Extract the [X, Y] coordinate from the center of the cell holding the provided text.  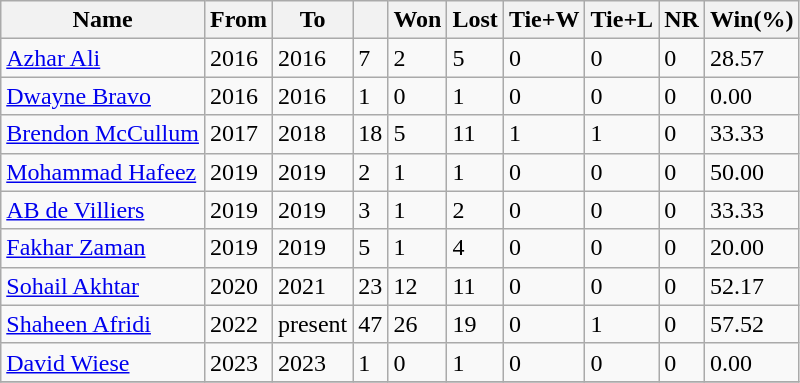
Tie+W [544, 20]
12 [418, 286]
Sohail Akhtar [103, 286]
50.00 [752, 172]
18 [370, 134]
Lost [475, 20]
Azhar Ali [103, 58]
AB de Villiers [103, 210]
David Wiese [103, 362]
7 [370, 58]
28.57 [752, 58]
Win(%) [752, 20]
Shaheen Afridi [103, 324]
To [312, 20]
present [312, 324]
2020 [238, 286]
Brendon McCullum [103, 134]
NR [682, 20]
2021 [312, 286]
Fakhar Zaman [103, 248]
Tie+L [622, 20]
52.17 [752, 286]
26 [418, 324]
47 [370, 324]
From [238, 20]
2022 [238, 324]
2018 [312, 134]
20.00 [752, 248]
Dwayne Bravo [103, 96]
3 [370, 210]
23 [370, 286]
Won [418, 20]
4 [475, 248]
19 [475, 324]
2017 [238, 134]
Name [103, 20]
Mohammad Hafeez [103, 172]
57.52 [752, 324]
